From the cell containing the given text, extract its center point as (x, y) coordinate. 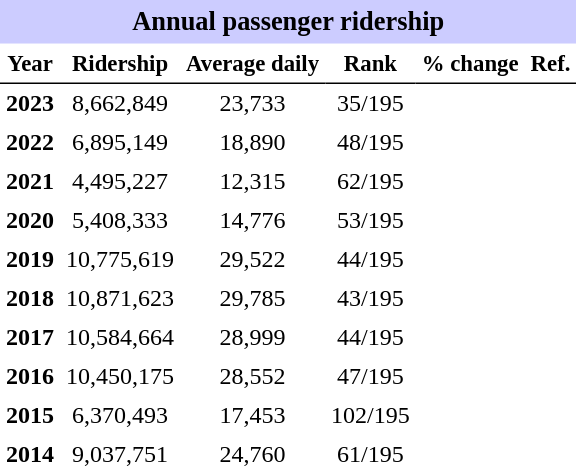
47/195 (370, 376)
2017 (30, 338)
14,776 (252, 220)
2019 (30, 260)
Rank (370, 64)
Average daily (252, 64)
2018 (30, 298)
53/195 (370, 220)
48/195 (370, 142)
35/195 (370, 104)
28,552 (252, 376)
10,450,175 (120, 376)
10,584,664 (120, 338)
29,785 (252, 298)
Annual passenger ridership (288, 22)
29,522 (252, 260)
102/195 (370, 416)
Year (30, 64)
6,370,493 (120, 416)
17,453 (252, 416)
10,871,623 (120, 298)
2022 (30, 142)
5,408,333 (120, 220)
62/195 (370, 182)
12,315 (252, 182)
2023 (30, 104)
2015 (30, 416)
18,890 (252, 142)
6,895,149 (120, 142)
43/195 (370, 298)
4,495,227 (120, 182)
10,775,619 (120, 260)
2016 (30, 376)
8,662,849 (120, 104)
Ridership (120, 64)
2021 (30, 182)
2020 (30, 220)
23,733 (252, 104)
% change (470, 64)
28,999 (252, 338)
